Detect which cell encompasses the target text, then output its (x, y) center coordinate. 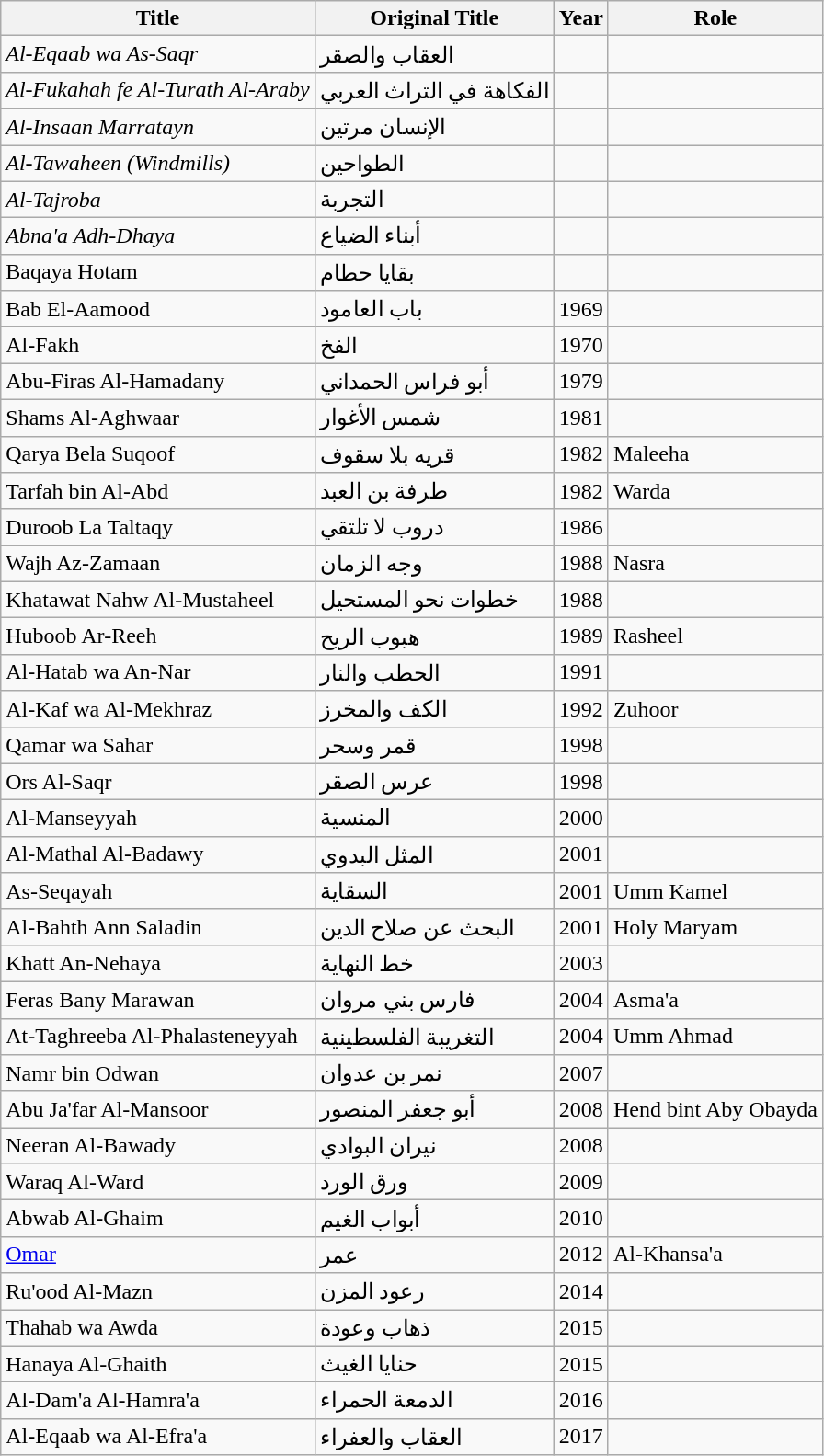
Hanaya Al-Ghaith (158, 1364)
Waraq Al-Ward (158, 1182)
Abu Ja'far Al-Mansoor (158, 1109)
الحطب والنار (434, 672)
Original Title (434, 18)
السقاية (434, 891)
بقايا حطام (434, 272)
العقاب والصقر (434, 54)
Al-Fukahah fe Al-Turath Al-Araby (158, 90)
Khatt An-Nehaya (158, 964)
Title (158, 18)
1969 (581, 309)
Role (715, 18)
Year (581, 18)
1981 (581, 418)
حنايا الغيث (434, 1364)
Al-Khansa'a (715, 1255)
Al-Bahth Ann Saladin (158, 927)
ورق الورد (434, 1182)
Duroob La Taltaqy (158, 527)
العقاب والعفراء (434, 1437)
الطواحين (434, 164)
Omar (158, 1255)
دروب لا تلتقي (434, 527)
Feras Bany Marawan (158, 1000)
فارس بني مروان (434, 1000)
خط النهاية (434, 964)
Khatawat Nahw Al-Mustaheel (158, 600)
1986 (581, 527)
2007 (581, 1073)
Al-Dam'a Al-Hamra'a (158, 1401)
2014 (581, 1291)
أبو فراس الحمداني (434, 382)
Qarya Bela Suqoof (158, 454)
ذهاب وعودة (434, 1328)
Al-Tawaheen (Windmills) (158, 164)
Ru'ood Al-Mazn (158, 1291)
Al-Fakh (158, 345)
Shams Al-Aghwaar (158, 418)
خطوات نحو المستحيل (434, 600)
2003 (581, 964)
Rasheel (715, 636)
Holy Maryam (715, 927)
Qamar wa Sahar (158, 745)
Wajh Az-Zamaan (158, 564)
Al-Mathal Al-Badawy (158, 854)
طرفة بن العبد (434, 491)
1989 (581, 636)
الفخ (434, 345)
باب العامود (434, 309)
قمر وسحر (434, 745)
1979 (581, 382)
Al-Eqaab wa Al-Efra'a (158, 1437)
2000 (581, 819)
عرس الصقر (434, 782)
Al-Insaan Marratayn (158, 127)
المثل البدوي (434, 854)
Maleeha (715, 454)
1992 (581, 709)
Baqaya Hotam (158, 272)
أبناء الضياع (434, 236)
عمر (434, 1255)
Warda (715, 491)
2012 (581, 1255)
Zuhoor (715, 709)
أبو جعفر المنصور (434, 1109)
Huboob Ar-Reeh (158, 636)
2009 (581, 1182)
أبواب الغيم (434, 1219)
البحث عن صلاح الدين (434, 927)
التجربة (434, 200)
الإنسان مرتين (434, 127)
الفكاهة في التراث العربي (434, 90)
شمس الأغوار (434, 418)
رعود المزن (434, 1291)
Nasra (715, 564)
قريه بلا سقوف (434, 454)
التغريبة الفلسطينية (434, 1037)
At-Taghreeba Al-Phalasteneyyah (158, 1037)
Al-Manseyyah (158, 819)
Abna'a Adh-Dhaya (158, 236)
Hend bint Aby Obayda (715, 1109)
Abwab Al-Ghaim (158, 1219)
Namr bin Odwan (158, 1073)
Umm Ahmad (715, 1037)
Umm Kamel (715, 891)
2010 (581, 1219)
Al-Eqaab wa As-Saqr (158, 54)
Bab El-Aamood (158, 309)
Al-Hatab wa An-Nar (158, 672)
هبوب الريح (434, 636)
Neeran Al-Bawady (158, 1146)
Asma'a (715, 1000)
المنسية (434, 819)
As-Seqayah (158, 891)
1991 (581, 672)
1970 (581, 345)
2016 (581, 1401)
الدمعة الحمراء (434, 1401)
الكف والمخرز (434, 709)
Abu-Firas Al-Hamadany (158, 382)
Al-Tajroba (158, 200)
Thahab wa Awda (158, 1328)
نمر بن عدوان (434, 1073)
Tarfah bin Al-Abd (158, 491)
نيران البوادي (434, 1146)
2017 (581, 1437)
Al-Kaf wa Al-Mekhraz (158, 709)
وجه الزمان (434, 564)
Ors Al-Saqr (158, 782)
